Find where the given text appears and provide that cell's center as (X, Y) coordinate. 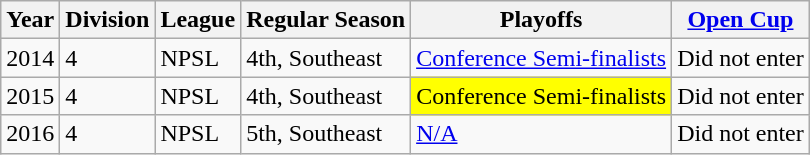
Playoffs (542, 20)
Division (108, 20)
Year (30, 20)
2016 (30, 134)
2014 (30, 58)
5th, Southeast (326, 134)
Open Cup (741, 20)
League (198, 20)
Regular Season (326, 20)
N/A (542, 134)
2015 (30, 96)
